Detect which cell encompasses the target text, then output its (x, y) center coordinate. 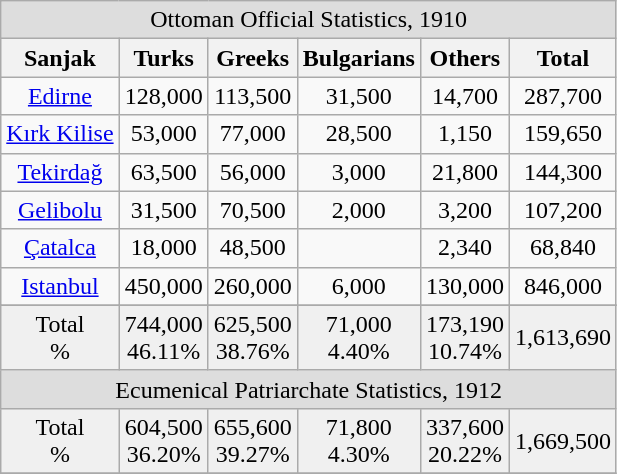
6,000 (358, 286)
Total (562, 58)
Sanjak (60, 58)
744,00046.11% (164, 338)
846,000 (562, 286)
159,650 (562, 134)
28,500 (358, 134)
48,500 (252, 248)
128,000 (164, 96)
2,340 (464, 248)
625,50038.76% (252, 338)
Turks (164, 58)
70,500 (252, 210)
Istanbul (60, 286)
Total% (60, 440)
655,60039.27% (252, 440)
56,000 (252, 172)
1,613,690 (562, 338)
Çatalca (60, 248)
337,60020.22% (464, 440)
1,669,500 (562, 440)
14,700 (464, 96)
144,300 (562, 172)
173,19010.74% (464, 338)
287,700 (562, 96)
2,000 (358, 210)
Ottoman Official Statistics, 1910 (309, 20)
Greeks (252, 58)
Kırk Kilise (60, 134)
450,000 (164, 286)
260,000 (252, 286)
130,000 (464, 286)
107,200 (562, 210)
1,150 (464, 134)
3,000 (358, 172)
Total % (60, 338)
71,8004.30% (358, 440)
Bulgarians (358, 58)
18,000 (164, 248)
63,500 (164, 172)
53,000 (164, 134)
21,800 (464, 172)
3,200 (464, 210)
Edirne (60, 96)
77,000 (252, 134)
604,50036.20% (164, 440)
Tekirdağ (60, 172)
71,0004.40% (358, 338)
113,500 (252, 96)
68,840 (562, 248)
Others (464, 58)
Gelibolu (60, 210)
Ecumenical Patriarchate Statistics, 1912 (309, 389)
